From the cell containing the given text, extract its center point as (X, Y) coordinate. 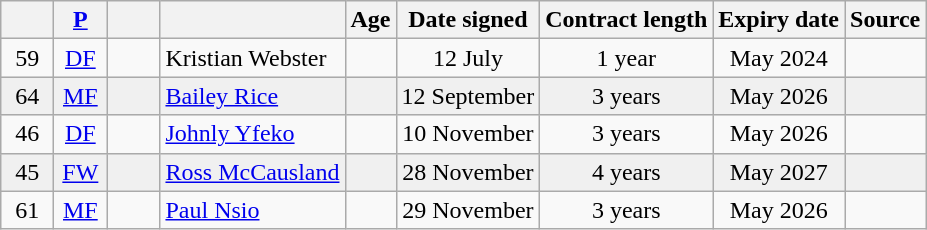
Date signed (468, 20)
46 (28, 134)
Expiry date (779, 20)
59 (28, 58)
45 (28, 172)
Age (370, 20)
12 September (468, 96)
Source (886, 20)
64 (28, 96)
Paul Nsio (252, 210)
May 2024 (779, 58)
61 (28, 210)
12 July (468, 58)
29 November (468, 210)
Johnly Yfeko (252, 134)
Bailey Rice (252, 96)
4 years (626, 172)
Contract length (626, 20)
Ross McCausland (252, 172)
FW (80, 172)
28 November (468, 172)
May 2027 (779, 172)
10 November (468, 134)
1 year (626, 58)
Kristian Webster (252, 58)
P (80, 20)
